Output the (x, y) coordinate of the center of the cell containing the given text.  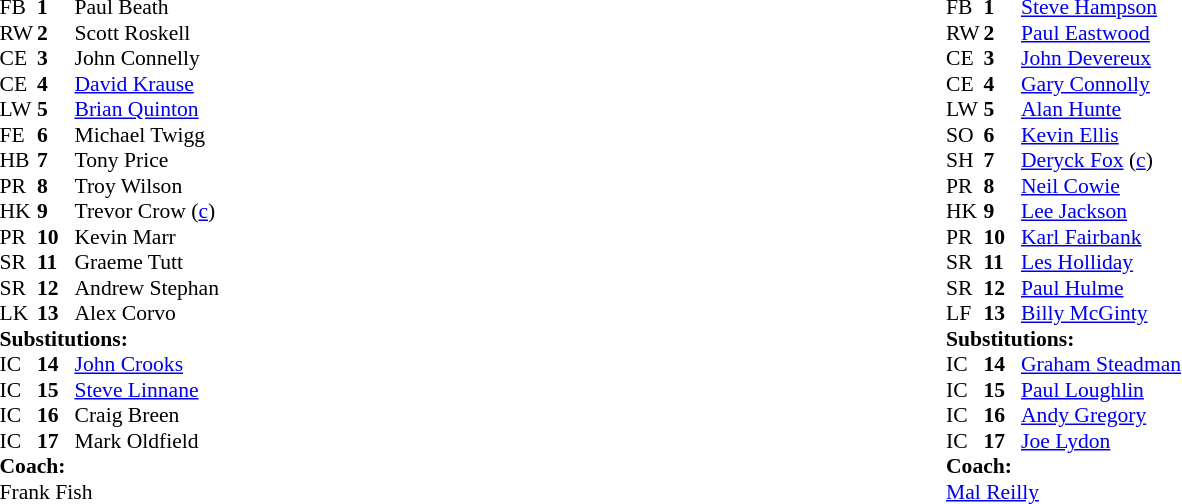
Steve Linnane (146, 390)
Lee Jackson (1101, 211)
SO (965, 135)
Billy McGinty (1101, 313)
John Crooks (146, 365)
Paul Hulme (1101, 288)
Troy Wilson (146, 186)
Paul Loughlin (1101, 390)
John Devereux (1101, 59)
Deryck Fox (c) (1101, 161)
Les Holliday (1101, 263)
Craig Breen (146, 415)
Kevin Ellis (1101, 135)
Alan Hunte (1101, 109)
SH (965, 161)
FE (19, 135)
Andy Gregory (1101, 415)
Graham Steadman (1101, 365)
Graeme Tutt (146, 263)
LK (19, 313)
David Krause (146, 84)
Karl Fairbank (1101, 237)
LF (965, 313)
Andrew Stephan (146, 288)
Paul Eastwood (1101, 33)
Scott Roskell (146, 33)
Trevor Crow (c) (146, 211)
Neil Cowie (1101, 186)
Joe Lydon (1101, 441)
Michael Twigg (146, 135)
HB (19, 161)
Brian Quinton (146, 109)
Alex Corvo (146, 313)
Tony Price (146, 161)
Kevin Marr (146, 237)
John Connelly (146, 59)
Mark Oldfield (146, 441)
Gary Connolly (1101, 84)
